Find where the given text appears and provide that cell's center as (x, y) coordinate. 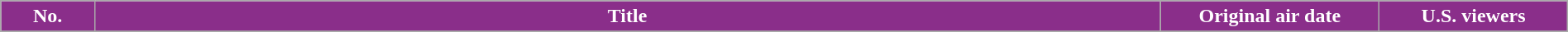
No. (48, 16)
Original air date (1270, 16)
Title (627, 16)
U.S. viewers (1474, 16)
